For the text-containing cell, return its midpoint in [X, Y] coordinate format. 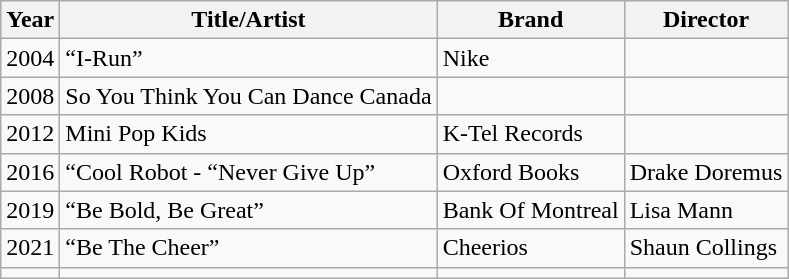
So You Think You Can Dance Canada [248, 96]
Nike [530, 58]
Brand [530, 20]
“Be The Cheer” [248, 248]
Oxford Books [530, 172]
Title/Artist [248, 20]
2019 [30, 210]
Mini Pop Kids [248, 134]
Year [30, 20]
2021 [30, 248]
2008 [30, 96]
Shaun Collings [706, 248]
Drake Doremus [706, 172]
2016 [30, 172]
“Be Bold, Be Great” [248, 210]
Cheerios [530, 248]
Director [706, 20]
Lisa Mann [706, 210]
“I-Run” [248, 58]
“Cool Robot - “Never Give Up” [248, 172]
2012 [30, 134]
K-Tel Records [530, 134]
Bank Of Montreal [530, 210]
2004 [30, 58]
